Determine the [X, Y] coordinate at the center of the cell enclosing the given text.  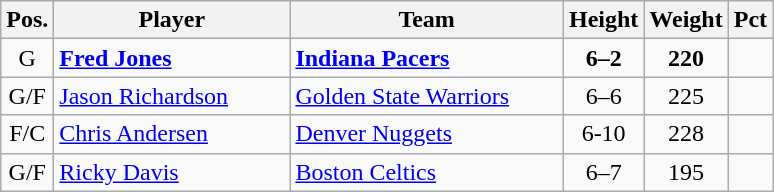
225 [686, 96]
Weight [686, 20]
Boston Celtics [427, 172]
Indiana Pacers [427, 58]
6–7 [603, 172]
Golden State Warriors [427, 96]
Denver Nuggets [427, 134]
Pct [750, 20]
6-10 [603, 134]
6–6 [603, 96]
F/C [28, 134]
6–2 [603, 58]
220 [686, 58]
Jason Richardson [172, 96]
Fred Jones [172, 58]
Height [603, 20]
Team [427, 20]
Ricky Davis [172, 172]
228 [686, 134]
Chris Andersen [172, 134]
195 [686, 172]
Player [172, 20]
G [28, 58]
Pos. [28, 20]
